Identify which cell holds the provided text, then report its [x, y] central coordinate. 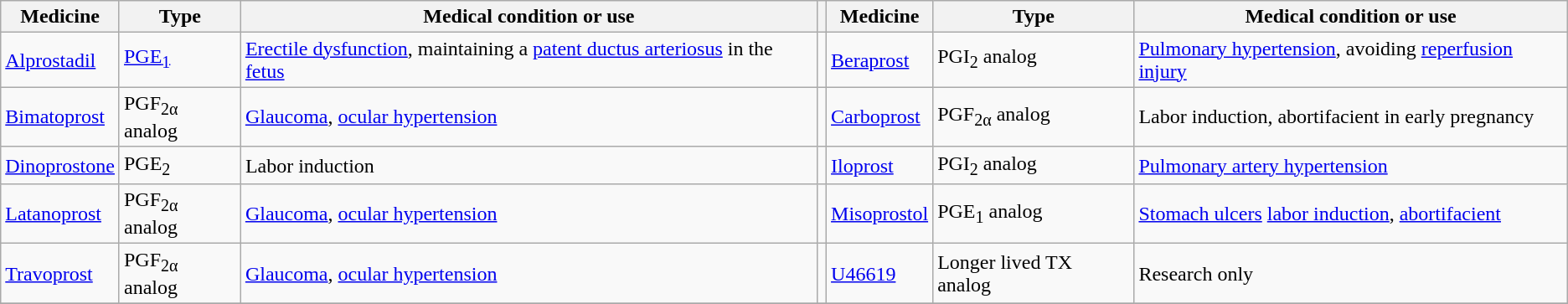
Bimatoprost [60, 117]
U46619 [879, 273]
Iloprost [879, 165]
Pulmonary artery hypertension [1350, 165]
Labor induction, abortifacient in early pregnancy [1350, 117]
Carboprost [879, 117]
PGE1 analog [1034, 214]
PGE2 [179, 165]
Labor induction [529, 165]
Stomach ulcers labor induction, abortifacient [1350, 214]
Dinoprostone [60, 165]
Longer lived TX analog [1034, 273]
PGE1 [179, 60]
Misoprostol [879, 214]
Pulmonary hypertension, avoiding reperfusion injury [1350, 60]
Latanoprost [60, 214]
Research only [1350, 273]
Travoprost [60, 273]
Beraprost [879, 60]
Erectile dysfunction, maintaining a patent ductus arteriosus in the fetus [529, 60]
Alprostadil [60, 60]
